Determine the [X, Y] coordinate at the center of the cell enclosing the given text.  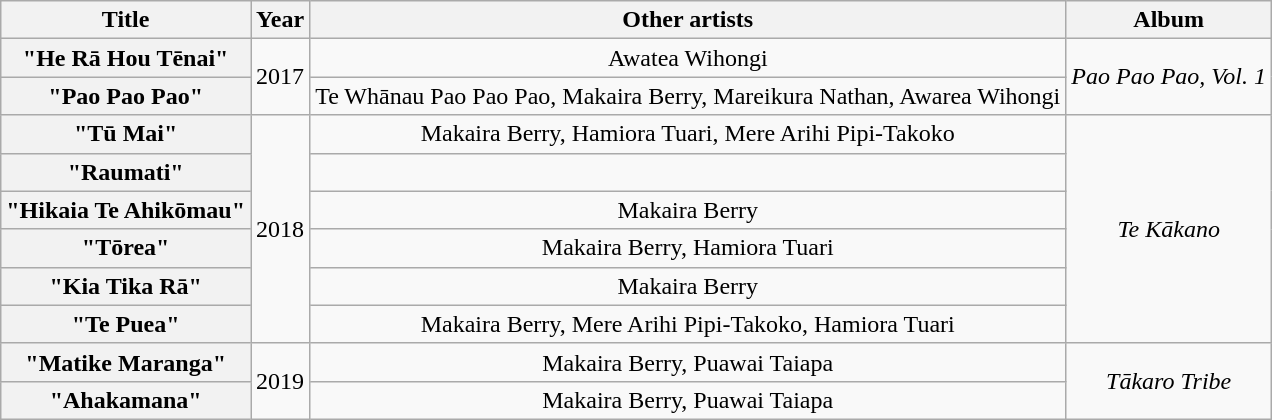
Makaira Berry, Hamiora Tuari [688, 248]
"Matike Maranga" [126, 362]
Year [280, 20]
"Hikaia Te Ahikōmau" [126, 210]
"Pao Pao Pao" [126, 96]
"Tōrea" [126, 248]
Te Whānau Pao Pao Pao, Makaira Berry, Mareikura Nathan, Awarea Wihongi [688, 96]
2019 [280, 381]
"Kia Tika Rā" [126, 286]
"Raumati" [126, 172]
Awatea Wihongi [688, 58]
Other artists [688, 20]
"He Rā Hou Tēnai" [126, 58]
Pao Pao Pao, Vol. 1 [1169, 77]
"Tū Mai" [126, 134]
Album [1169, 20]
Makaira Berry, Hamiora Tuari, Mere Arihi Pipi-Takoko [688, 134]
Makaira Berry, Mere Arihi Pipi-Takoko, Hamiora Tuari [688, 324]
2018 [280, 229]
2017 [280, 77]
Tākaro Tribe [1169, 381]
Title [126, 20]
"Ahakamana" [126, 400]
"Te Puea" [126, 324]
Te Kākano [1169, 229]
